Return the (x, y) coordinate for the center point of the cell that contains the specified text.  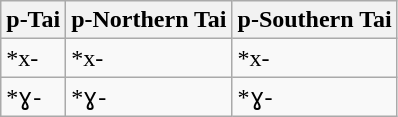
p-Southern Tai (314, 20)
p-Tai (34, 20)
p-Northern Tai (149, 20)
